For the text-containing cell, return its midpoint in (x, y) coordinate format. 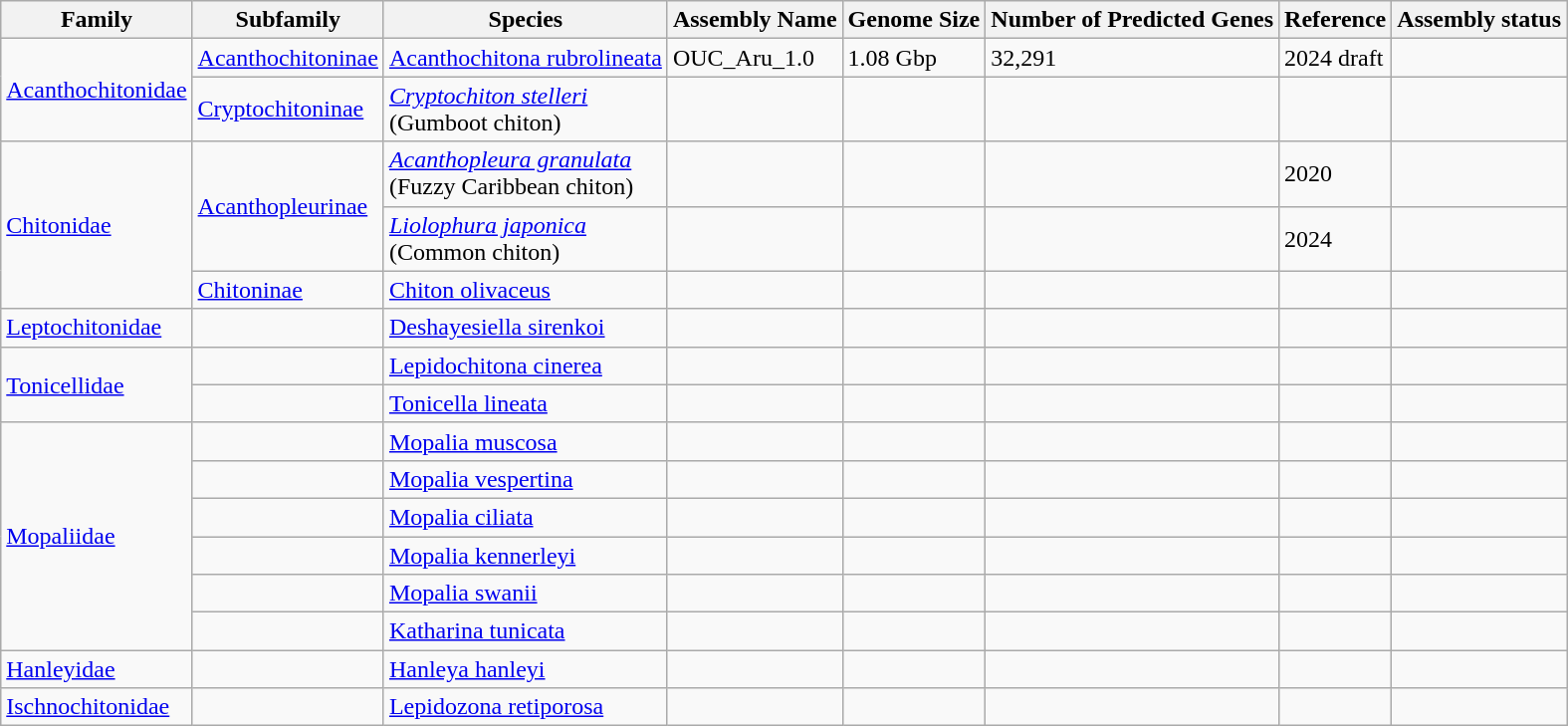
Acanthochitonidae (97, 90)
OUC_Aru_1.0 (755, 58)
Mopalia vespertina (526, 479)
Number of Predicted Genes (1133, 20)
Lepidozona retiporosa (526, 707)
Subfamily (288, 20)
Hanleyidae (97, 669)
Acanthopleurinae (288, 206)
Species (526, 20)
Mopalia swanii (526, 594)
Lepidochitona cinerea (526, 365)
Mopalia muscosa (526, 441)
Chitoninae (288, 290)
Leptochitonidae (97, 328)
Cryptochiton stelleri(Gumboot chiton) (526, 110)
1.08 Gbp (914, 58)
Hanleya hanleyi (526, 669)
2024 (1336, 239)
32,291 (1133, 58)
Assembly Name (755, 20)
Ischnochitonidae (97, 707)
Genome Size (914, 20)
Tonicellidae (97, 384)
2024 draft (1336, 58)
Chiton olivaceus (526, 290)
Deshayesiella sirenkoi (526, 328)
2020 (1336, 173)
Acanthochitona rubrolineata (526, 58)
Liolophura japonica(Common chiton) (526, 239)
Acanthochitoninae (288, 58)
Mopaliidae (97, 536)
Family (97, 20)
Chitonidae (97, 225)
Reference (1336, 20)
Acanthopleura granulata(Fuzzy Caribbean chiton) (526, 173)
Mopalia kennerleyi (526, 555)
Assembly status (1479, 20)
Katharina tunicata (526, 631)
Mopalia ciliata (526, 517)
Cryptochitoninae (288, 110)
Tonicella lineata (526, 403)
